Output the [x, y] coordinate of the center of the cell containing the given text.  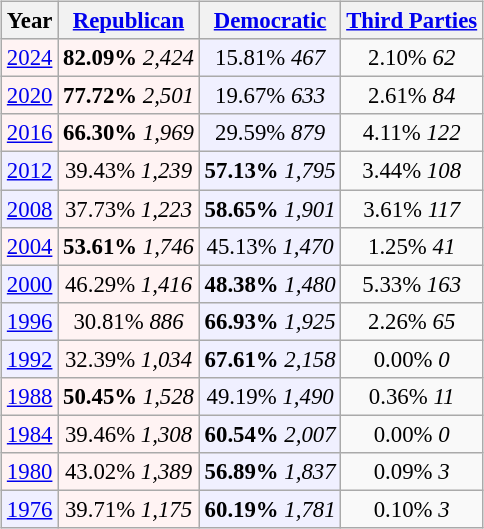
1996 [30, 321]
0.36% 11 [412, 396]
50.45% 1,528 [129, 396]
1992 [30, 359]
5.33% 163 [412, 284]
2008 [30, 209]
Year [30, 21]
Third Parties [412, 21]
29.59% 879 [270, 133]
32.39% 1,034 [129, 359]
2016 [30, 133]
60.19% 1,781 [270, 509]
2024 [30, 58]
15.81% 467 [270, 58]
0.10% 3 [412, 509]
1984 [30, 434]
66.93% 1,925 [270, 321]
2004 [30, 246]
39.71% 1,175 [129, 509]
57.13% 1,795 [270, 171]
3.61% 117 [412, 209]
49.19% 1,490 [270, 396]
56.89% 1,837 [270, 472]
77.72% 2,501 [129, 96]
4.11% 122 [412, 133]
Democratic [270, 21]
39.43% 1,239 [129, 171]
2012 [30, 171]
19.67% 633 [270, 96]
48.38% 1,480 [270, 284]
37.73% 1,223 [129, 209]
2.26% 65 [412, 321]
45.13% 1,470 [270, 246]
3.44% 108 [412, 171]
58.65% 1,901 [270, 209]
2.10% 62 [412, 58]
53.61% 1,746 [129, 246]
60.54% 2,007 [270, 434]
2020 [30, 96]
1988 [30, 396]
39.46% 1,308 [129, 434]
46.29% 1,416 [129, 284]
1976 [30, 509]
30.81% 886 [129, 321]
1.25% 41 [412, 246]
Republican [129, 21]
43.02% 1,389 [129, 472]
1980 [30, 472]
66.30% 1,969 [129, 133]
0.09% 3 [412, 472]
2000 [30, 284]
82.09% 2,424 [129, 58]
2.61% 84 [412, 96]
67.61% 2,158 [270, 359]
